Scan for the cell matching the given text and deliver its [X, Y] coordinate at center. 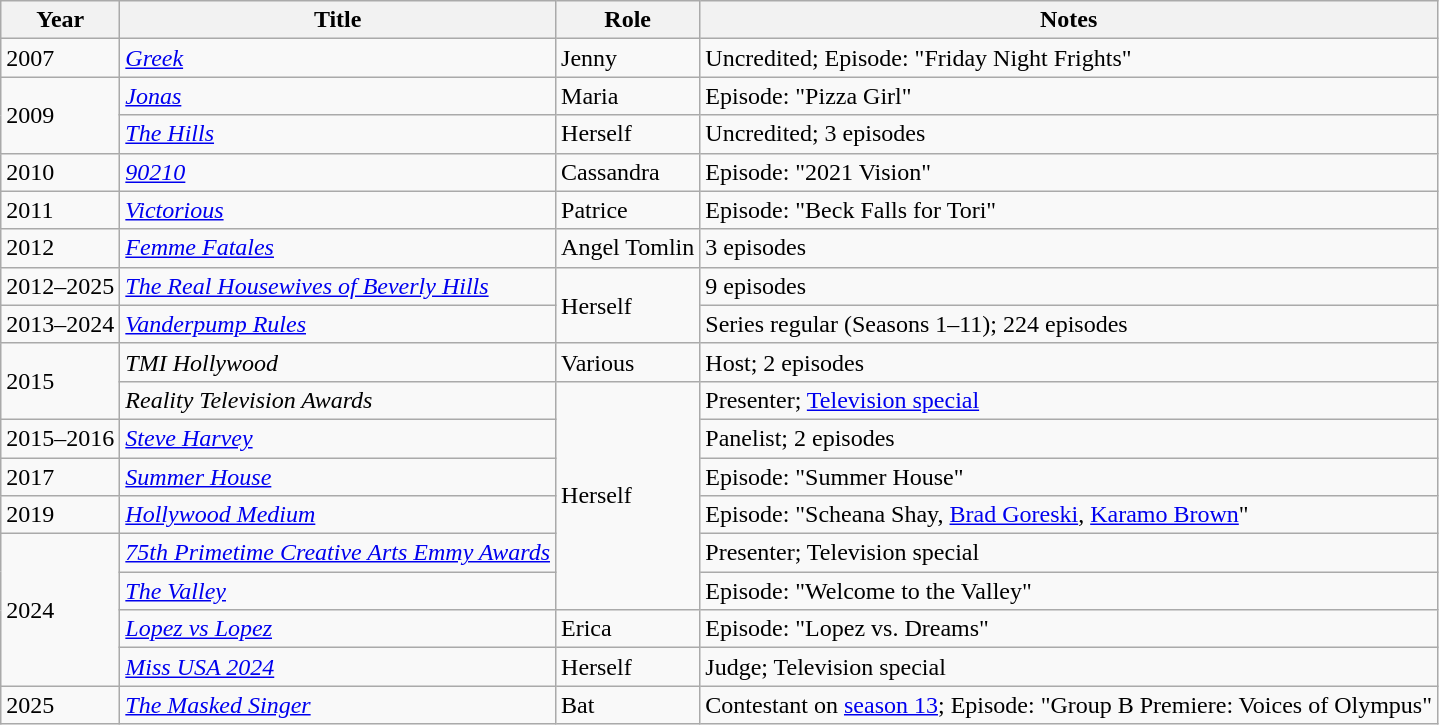
2007 [60, 58]
3 episodes [1069, 248]
The Valley [338, 591]
2009 [60, 115]
Steve Harvey [338, 438]
Episode: "Scheana Shay, Brad Goreski, Karamo Brown" [1069, 515]
Episode: "Lopez vs. Dreams" [1069, 629]
TMI Hollywood [338, 362]
75th Primetime Creative Arts Emmy Awards [338, 553]
Uncredited; 3 episodes [1069, 134]
2024 [60, 610]
90210 [338, 172]
The Masked Singer [338, 705]
Femme Fatales [338, 248]
Notes [1069, 20]
2015 [60, 381]
Hollywood Medium [338, 515]
Jonas [338, 96]
Patrice [628, 210]
Summer House [338, 477]
Greek [338, 58]
9 episodes [1069, 286]
2019 [60, 515]
Maria [628, 96]
Title [338, 20]
Episode: "Welcome to the Valley" [1069, 591]
Victorious [338, 210]
Episode: "Beck Falls for Tori" [1069, 210]
Lopez vs Lopez [338, 629]
Role [628, 20]
Judge; Television special [1069, 667]
2015–2016 [60, 438]
Miss USA 2024 [338, 667]
Erica [628, 629]
Host; 2 episodes [1069, 362]
Series regular (Seasons 1–11); 224 episodes [1069, 324]
2017 [60, 477]
Year [60, 20]
Episode: "Pizza Girl" [1069, 96]
Cassandra [628, 172]
The Real Housewives of Beverly Hills [338, 286]
Episode: "Summer House" [1069, 477]
Reality Television Awards [338, 400]
2010 [60, 172]
2012–2025 [60, 286]
2013–2024 [60, 324]
2012 [60, 248]
Vanderpump Rules [338, 324]
Episode: "2021 Vision" [1069, 172]
Contestant on season 13; Episode: "Group B Premiere: Voices of Olympus" [1069, 705]
Bat [628, 705]
Uncredited; Episode: "Friday Night Frights" [1069, 58]
2025 [60, 705]
Angel Tomlin [628, 248]
Various [628, 362]
Jenny [628, 58]
Panelist; 2 episodes [1069, 438]
The Hills [338, 134]
2011 [60, 210]
